From the cell containing the given text, extract its center point as [X, Y] coordinate. 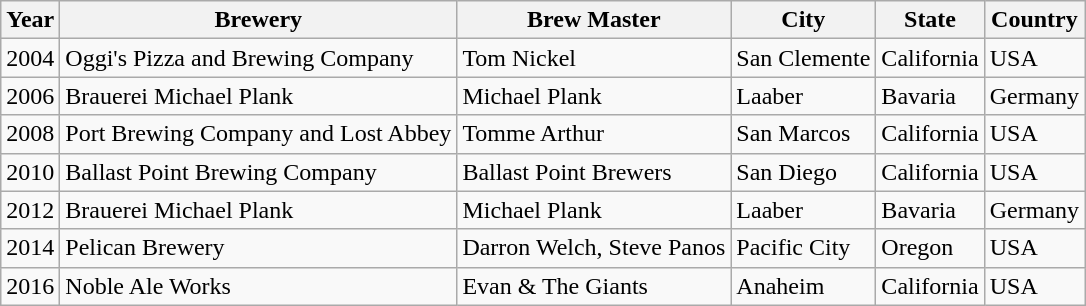
Evan & The Giants [594, 286]
2012 [30, 210]
City [804, 20]
2008 [30, 134]
Tom Nickel [594, 58]
Year [30, 20]
San Marcos [804, 134]
Tomme Arthur [594, 134]
2014 [30, 248]
Darron Welch, Steve Panos [594, 248]
Brew Master [594, 20]
Pacific City [804, 248]
Brewery [258, 20]
Port Brewing Company and Lost Abbey [258, 134]
Oggi's Pizza and Brewing Company [258, 58]
San Diego [804, 172]
Oregon [930, 248]
Country [1034, 20]
Ballast Point Brewing Company [258, 172]
2010 [30, 172]
Ballast Point Brewers [594, 172]
2016 [30, 286]
Noble Ale Works [258, 286]
State [930, 20]
San Clemente [804, 58]
2006 [30, 96]
Pelican Brewery [258, 248]
2004 [30, 58]
Anaheim [804, 286]
